Locate the cell with the specified text and output its (X, Y) center coordinate. 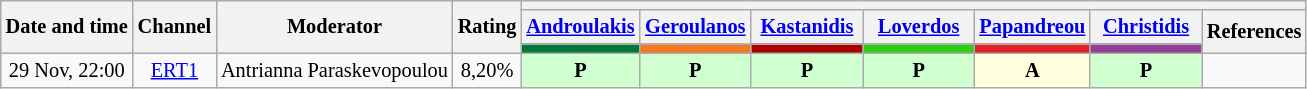
A (1032, 70)
29 Nov, 22:00 (67, 70)
Geroulanos (695, 27)
Rating (488, 26)
Papandreou (1032, 27)
Date and time (67, 26)
Christidis (1146, 27)
Channel (174, 26)
Androulakis (580, 27)
Kastanidis (807, 27)
Loverdos (919, 27)
8,20% (488, 70)
Moderator (334, 26)
Antrianna Paraskevopoulou (334, 70)
ERT1 (174, 70)
References (1254, 32)
